From the cell containing the given text, extract its center point as (X, Y) coordinate. 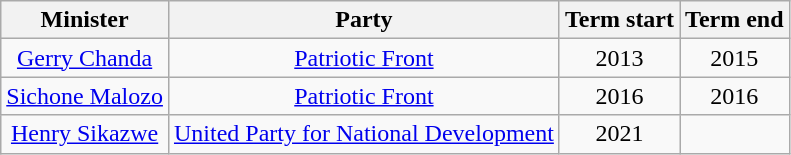
Sichone Malozo (85, 96)
Henry Sikazwe (85, 134)
United Party for National Development (364, 134)
Term end (735, 20)
2013 (619, 58)
Minister (85, 20)
2015 (735, 58)
2021 (619, 134)
Term start (619, 20)
Gerry Chanda (85, 58)
Party (364, 20)
